From the cell containing the given text, extract its center point as [x, y] coordinate. 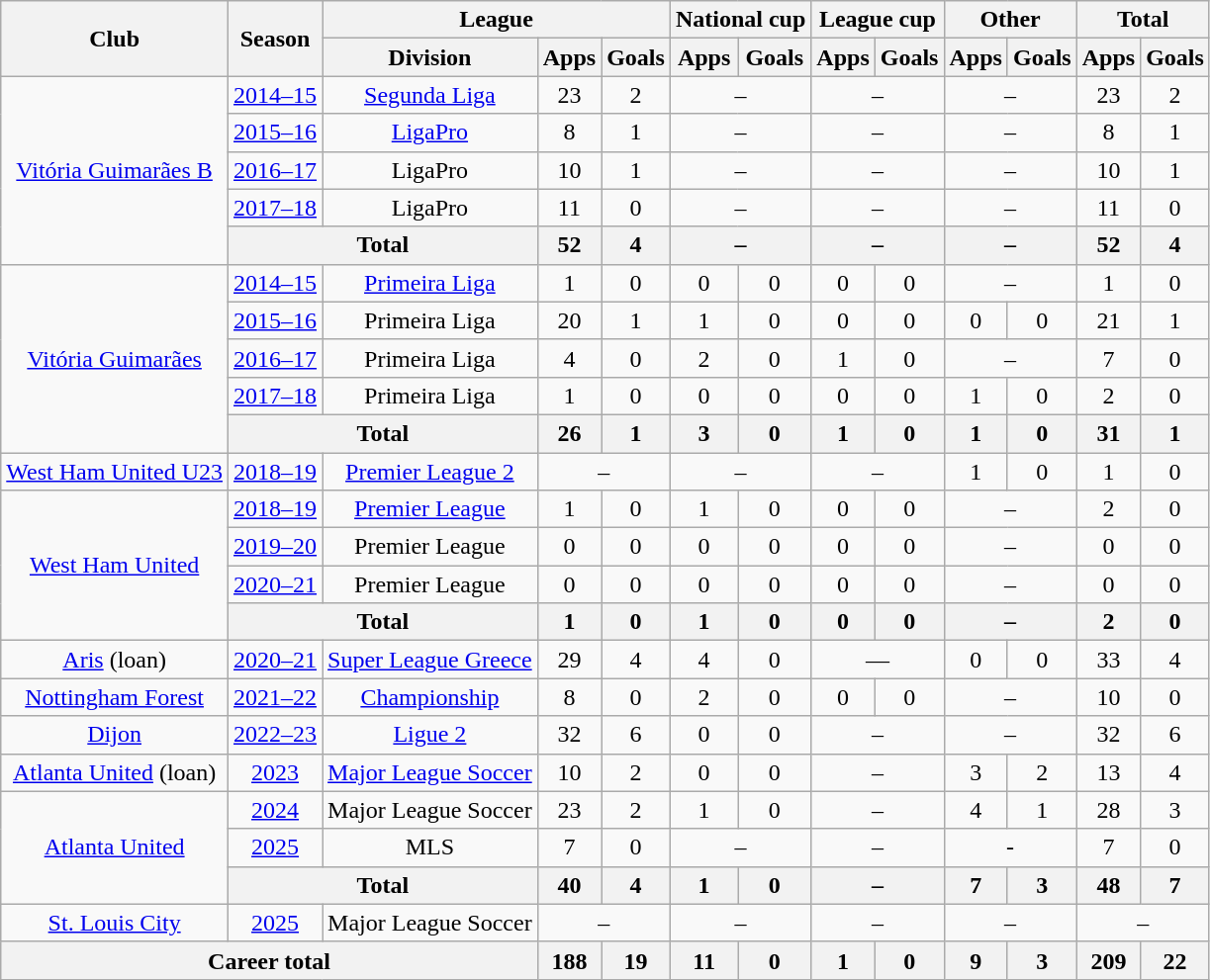
Vitória Guimarães [115, 358]
40 [569, 885]
Atlanta United (loan) [115, 772]
209 [1108, 960]
21 [1108, 320]
Premier League 2 [430, 472]
2021–22 [275, 697]
Segunda Liga [430, 95]
Atlanta United [115, 847]
2019–20 [275, 547]
Career total [269, 960]
22 [1175, 960]
- [1010, 847]
188 [569, 960]
West Ham United U23 [115, 472]
St. Louis City [115, 923]
26 [569, 433]
Other [1010, 20]
48 [1108, 885]
29 [569, 660]
9 [976, 960]
National cup [740, 20]
33 [1108, 660]
League cup [878, 20]
— [878, 660]
13 [1108, 772]
28 [1108, 810]
Super League Greece [430, 660]
2022–23 [275, 735]
West Ham United [115, 566]
2024 [275, 810]
Championship [430, 697]
MLS [430, 847]
20 [569, 320]
19 [636, 960]
Aris (loan) [115, 660]
Dijon [115, 735]
31 [1108, 433]
Season [275, 39]
Vitória Guimarães B [115, 170]
Club [115, 39]
Ligue 2 [430, 735]
League [497, 20]
2023 [275, 772]
Division [430, 57]
Nottingham Forest [115, 697]
